Locate the cell with the specified text and output its [x, y] center coordinate. 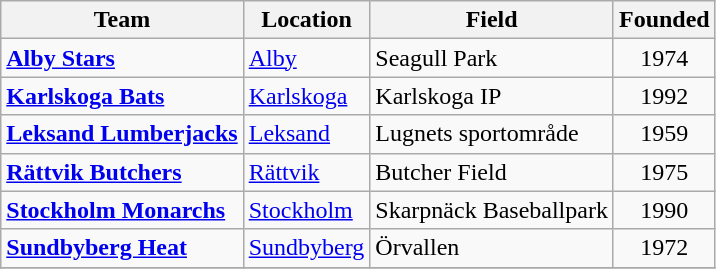
Seagull Park [492, 58]
Karlskoga [306, 96]
Karlskoga IP [492, 96]
Team [122, 20]
1992 [664, 96]
Alby [306, 58]
Field [492, 20]
Stockholm Monarchs [122, 210]
Location [306, 20]
1990 [664, 210]
Leksand [306, 134]
1972 [664, 248]
Rättvik Butchers [122, 172]
Lugnets sportområde [492, 134]
Sundbyberg [306, 248]
Skarpnäck Baseballpark [492, 210]
Karlskoga Bats [122, 96]
Rättvik [306, 172]
Founded [664, 20]
1974 [664, 58]
1975 [664, 172]
Sundbyberg Heat [122, 248]
Stockholm [306, 210]
Alby Stars [122, 58]
Butcher Field [492, 172]
Örvallen [492, 248]
1959 [664, 134]
Leksand Lumberjacks [122, 134]
